Identify which cell holds the provided text, then report its [x, y] central coordinate. 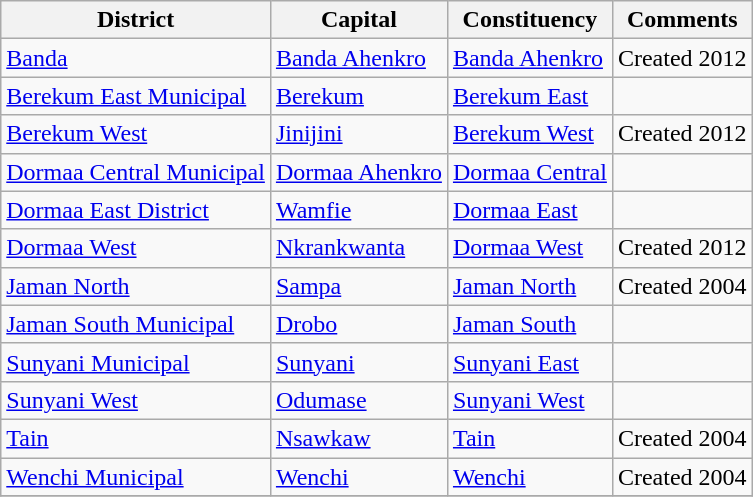
Comments [682, 20]
Wenchi Municipal [136, 477]
Berekum East [530, 96]
Capital [358, 20]
Jaman South [530, 324]
Berekum East Municipal [136, 96]
Banda [136, 58]
Sunyani East [530, 362]
Nsawkaw [358, 438]
Sunyani [358, 362]
Constituency [530, 20]
Nkrankwanta [358, 248]
Sampa [358, 286]
Jinijini [358, 134]
Dormaa Central Municipal [136, 172]
Sunyani Municipal [136, 362]
Drobo [358, 324]
Berekum [358, 96]
Dormaa East [530, 210]
District [136, 20]
Wamfie [358, 210]
Jaman South Municipal [136, 324]
Dormaa Central [530, 172]
Dormaa Ahenkro [358, 172]
Dormaa East District [136, 210]
Odumase [358, 400]
